For the text-containing cell, return its midpoint in (x, y) coordinate format. 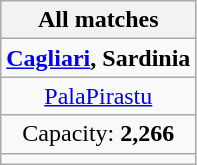
PalaPirastu (98, 96)
Capacity: 2,266 (98, 134)
All matches (98, 20)
Cagliari, Sardinia (98, 58)
